Capture the cell that displays the provided text and extract its (X, Y) central coordinate. 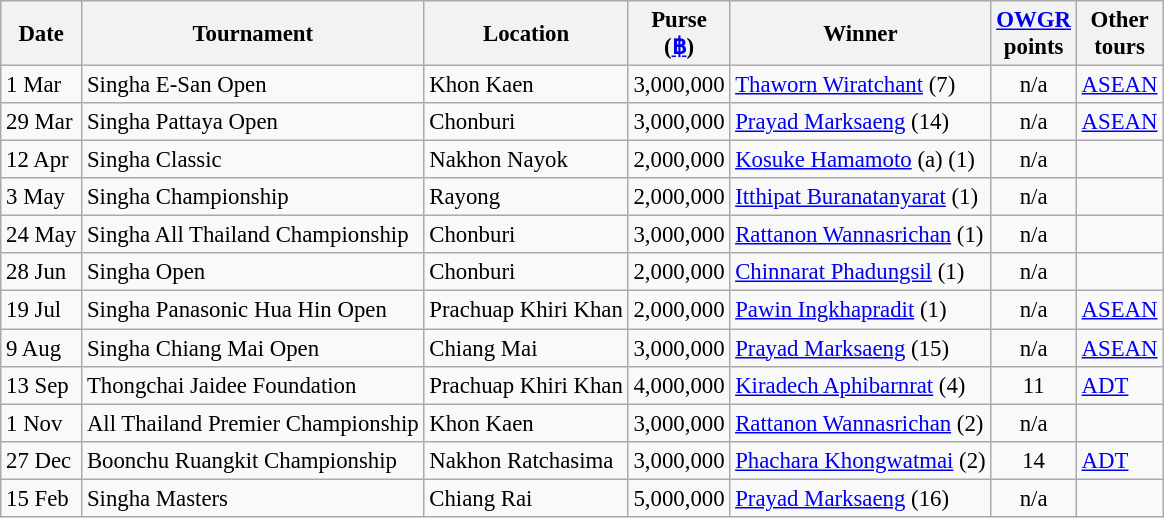
5,000,000 (679, 498)
Singha All Thailand Championship (253, 235)
Phachara Khongwatmai (2) (860, 460)
Chinnarat Phadungsil (1) (860, 273)
Singha Chiang Mai Open (253, 348)
OWGRpoints (1034, 34)
Rayong (526, 197)
Kosuke Hamamoto (a) (1) (860, 160)
3 May (42, 197)
Boonchu Ruangkit Championship (253, 460)
14 (1034, 460)
4,000,000 (679, 385)
19 Jul (42, 310)
Thongchai Jaidee Foundation (253, 385)
Prayad Marksaeng (14) (860, 122)
Prayad Marksaeng (15) (860, 348)
Itthipat Buranatanyarat (1) (860, 197)
9 Aug (42, 348)
Nakhon Ratchasima (526, 460)
Chiang Mai (526, 348)
Singha Pattaya Open (253, 122)
Singha Championship (253, 197)
Singha Open (253, 273)
13 Sep (42, 385)
24 May (42, 235)
1 Nov (42, 423)
Thaworn Wiratchant (7) (860, 85)
Singha E-San Open (253, 85)
Othertours (1120, 34)
15 Feb (42, 498)
Purse(฿) (679, 34)
Pawin Ingkhapradit (1) (860, 310)
Rattanon Wannasrichan (1) (860, 235)
Singha Classic (253, 160)
Prayad Marksaeng (16) (860, 498)
1 Mar (42, 85)
Rattanon Wannasrichan (2) (860, 423)
Nakhon Nayok (526, 160)
Kiradech Aphibarnrat (4) (860, 385)
12 Apr (42, 160)
Date (42, 34)
11 (1034, 385)
Chiang Rai (526, 498)
29 Mar (42, 122)
28 Jun (42, 273)
Singha Masters (253, 498)
27 Dec (42, 460)
All Thailand Premier Championship (253, 423)
Winner (860, 34)
Tournament (253, 34)
Location (526, 34)
Singha Panasonic Hua Hin Open (253, 310)
